From the cell containing the given text, extract its center point as (x, y) coordinate. 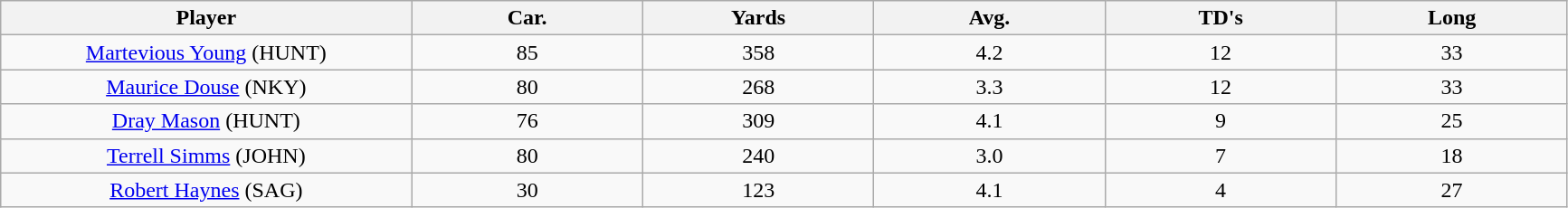
Long (1452, 18)
3.3 (990, 87)
123 (758, 190)
25 (1452, 121)
4.2 (990, 52)
7 (1220, 156)
Player (206, 18)
268 (758, 87)
Avg. (990, 18)
Robert Haynes (SAG) (206, 190)
Maurice Douse (NKY) (206, 87)
309 (758, 121)
4 (1220, 190)
27 (1452, 190)
Yards (758, 18)
TD's (1220, 18)
358 (758, 52)
Car. (527, 18)
Dray Mason (HUNT) (206, 121)
Terrell Simms (JOHN) (206, 156)
9 (1220, 121)
18 (1452, 156)
3.0 (990, 156)
30 (527, 190)
240 (758, 156)
85 (527, 52)
Martevious Young (HUNT) (206, 52)
76 (527, 121)
